Extract the (X, Y) coordinate from the center of the cell holding the provided text.  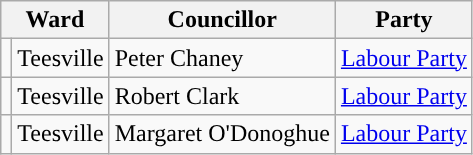
Peter Chaney (222, 58)
Ward (55, 20)
Party (404, 20)
Margaret O'Donoghue (222, 134)
Robert Clark (222, 96)
Councillor (222, 20)
